Capture the cell that displays the provided text and extract its (x, y) central coordinate. 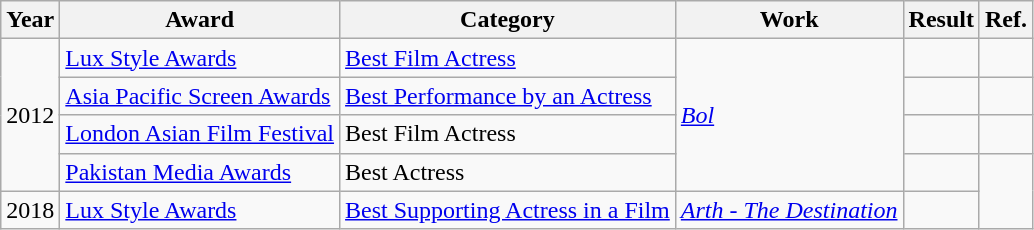
Ref. (1006, 20)
Best Supporting Actress in a Film (508, 210)
Best Actress (508, 172)
Bol (789, 115)
Award (200, 20)
Pakistan Media Awards (200, 172)
2018 (30, 210)
Year (30, 20)
Category (508, 20)
2012 (30, 115)
Work (789, 20)
London Asian Film Festival (200, 134)
Arth - The Destination (789, 210)
Best Performance by an Actress (508, 96)
Asia Pacific Screen Awards (200, 96)
Result (941, 20)
